Capture the cell that displays the provided text and extract its [x, y] central coordinate. 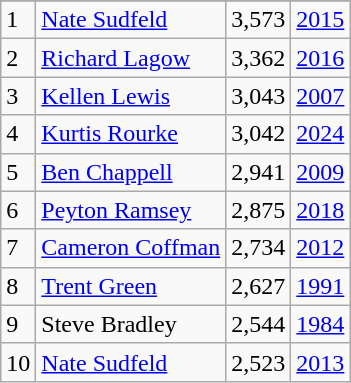
Richard Lagow [131, 58]
2,627 [258, 286]
1984 [320, 324]
2024 [320, 134]
2,544 [258, 324]
Steve Bradley [131, 324]
Trent Green [131, 286]
2009 [320, 172]
2018 [320, 210]
2,523 [258, 362]
3,042 [258, 134]
4 [18, 134]
7 [18, 248]
3 [18, 96]
1 [18, 20]
Peyton Ramsey [131, 210]
2 [18, 58]
Kellen Lewis [131, 96]
2,734 [258, 248]
2,875 [258, 210]
3,573 [258, 20]
Ben Chappell [131, 172]
2016 [320, 58]
8 [18, 286]
2013 [320, 362]
2012 [320, 248]
3,043 [258, 96]
3,362 [258, 58]
2007 [320, 96]
6 [18, 210]
5 [18, 172]
2,941 [258, 172]
Kurtis Rourke [131, 134]
Cameron Coffman [131, 248]
9 [18, 324]
2015 [320, 20]
10 [18, 362]
1991 [320, 286]
